Provide the (X, Y) coordinate of the cell's center where the given text is located.  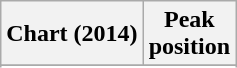
Chart (2014) (72, 34)
Peakposition (189, 34)
